Pinpoint the cell where the given text exists, returning its [X, Y] midpoint coordinate. 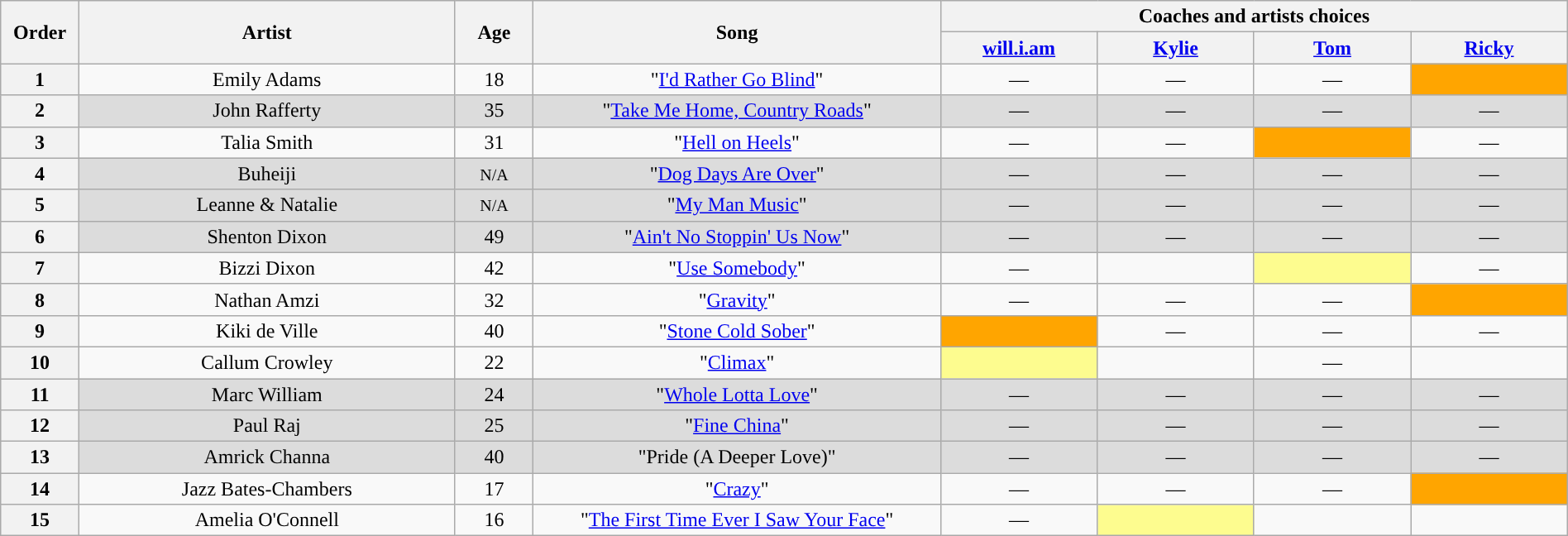
"Use Somebody" [738, 268]
7 [40, 268]
"Dog Days Are Over" [738, 174]
2 [40, 111]
31 [495, 142]
Amelia O'Connell [266, 520]
Talia Smith [266, 142]
"Hell on Heels" [738, 142]
9 [40, 331]
"Ain't No Stoppin' Us Now" [738, 237]
"My Man Music" [738, 205]
4 [40, 174]
10 [40, 362]
17 [495, 489]
25 [495, 426]
24 [495, 395]
Artist [266, 32]
"Crazy" [738, 489]
Amrick Channa [266, 457]
16 [495, 520]
13 [40, 457]
32 [495, 299]
"Take Me Home, Country Roads" [738, 111]
8 [40, 299]
Ricky [1489, 48]
"Whole Lotta Love" [738, 395]
Marc William [266, 395]
Song [738, 32]
14 [40, 489]
49 [495, 237]
"The First Time Ever I Saw Your Face" [738, 520]
15 [40, 520]
will.i.am [1019, 48]
Buheiji [266, 174]
Age [495, 32]
42 [495, 268]
18 [495, 79]
Tom [1331, 48]
11 [40, 395]
John Rafferty [266, 111]
"Climax" [738, 362]
Coaches and artists choices [1254, 17]
12 [40, 426]
3 [40, 142]
22 [495, 362]
"I'd Rather Go Blind" [738, 79]
Kylie [1176, 48]
Emily Adams [266, 79]
6 [40, 237]
Shenton Dixon [266, 237]
"Pride (A Deeper Love)" [738, 457]
"Stone Cold Sober" [738, 331]
"Gravity" [738, 299]
5 [40, 205]
Kiki de Ville [266, 331]
"Fine China" [738, 426]
Paul Raj [266, 426]
Callum Crowley [266, 362]
35 [495, 111]
Nathan Amzi [266, 299]
1 [40, 79]
Leanne & Natalie [266, 205]
Order [40, 32]
Jazz Bates-Chambers [266, 489]
Bizzi Dixon [266, 268]
